Output the [X, Y] coordinate of the center of the cell containing the given text.  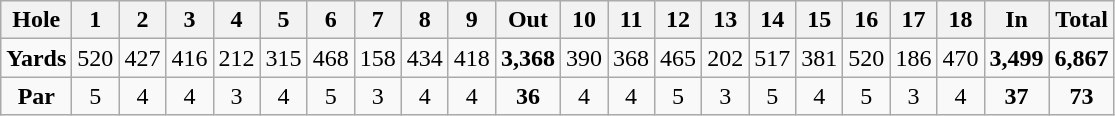
368 [632, 58]
212 [236, 58]
14 [772, 20]
418 [472, 58]
Yards [36, 58]
8 [424, 20]
517 [772, 58]
416 [190, 58]
470 [960, 58]
Total [1082, 20]
16 [866, 20]
6 [330, 20]
158 [378, 58]
17 [914, 20]
3,368 [528, 58]
Out [528, 20]
18 [960, 20]
3,499 [1016, 58]
2 [142, 20]
381 [820, 58]
Par [36, 96]
468 [330, 58]
427 [142, 58]
73 [1082, 96]
434 [424, 58]
In [1016, 20]
390 [584, 58]
13 [726, 20]
465 [678, 58]
7 [378, 20]
10 [584, 20]
186 [914, 58]
37 [1016, 96]
36 [528, 96]
15 [820, 20]
9 [472, 20]
Hole [36, 20]
315 [284, 58]
12 [678, 20]
11 [632, 20]
202 [726, 58]
6,867 [1082, 58]
1 [96, 20]
